From the cell containing the given text, extract its center point as [X, Y] coordinate. 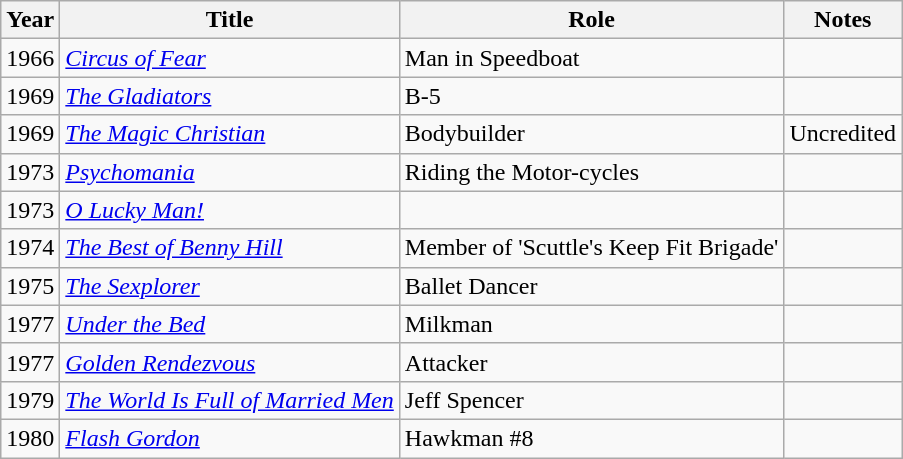
B-5 [592, 96]
Psychomania [230, 172]
Uncredited [843, 134]
The World Is Full of Married Men [230, 400]
Circus of Fear [230, 58]
1980 [30, 438]
1979 [30, 400]
Riding the Motor-cycles [592, 172]
Notes [843, 20]
The Best of Benny Hill [230, 248]
1966 [30, 58]
Golden Rendezvous [230, 362]
The Magic Christian [230, 134]
Man in Speedboat [592, 58]
Member of 'Scuttle's Keep Fit Brigade' [592, 248]
Flash Gordon [230, 438]
Title [230, 20]
1975 [30, 286]
1974 [30, 248]
Jeff Spencer [592, 400]
The Sexplorer [230, 286]
O Lucky Man! [230, 210]
Ballet Dancer [592, 286]
Under the Bed [230, 324]
Role [592, 20]
The Gladiators [230, 96]
Year [30, 20]
Attacker [592, 362]
Bodybuilder [592, 134]
Milkman [592, 324]
Hawkman #8 [592, 438]
